Return [x, y] of the center of cell containing provided text 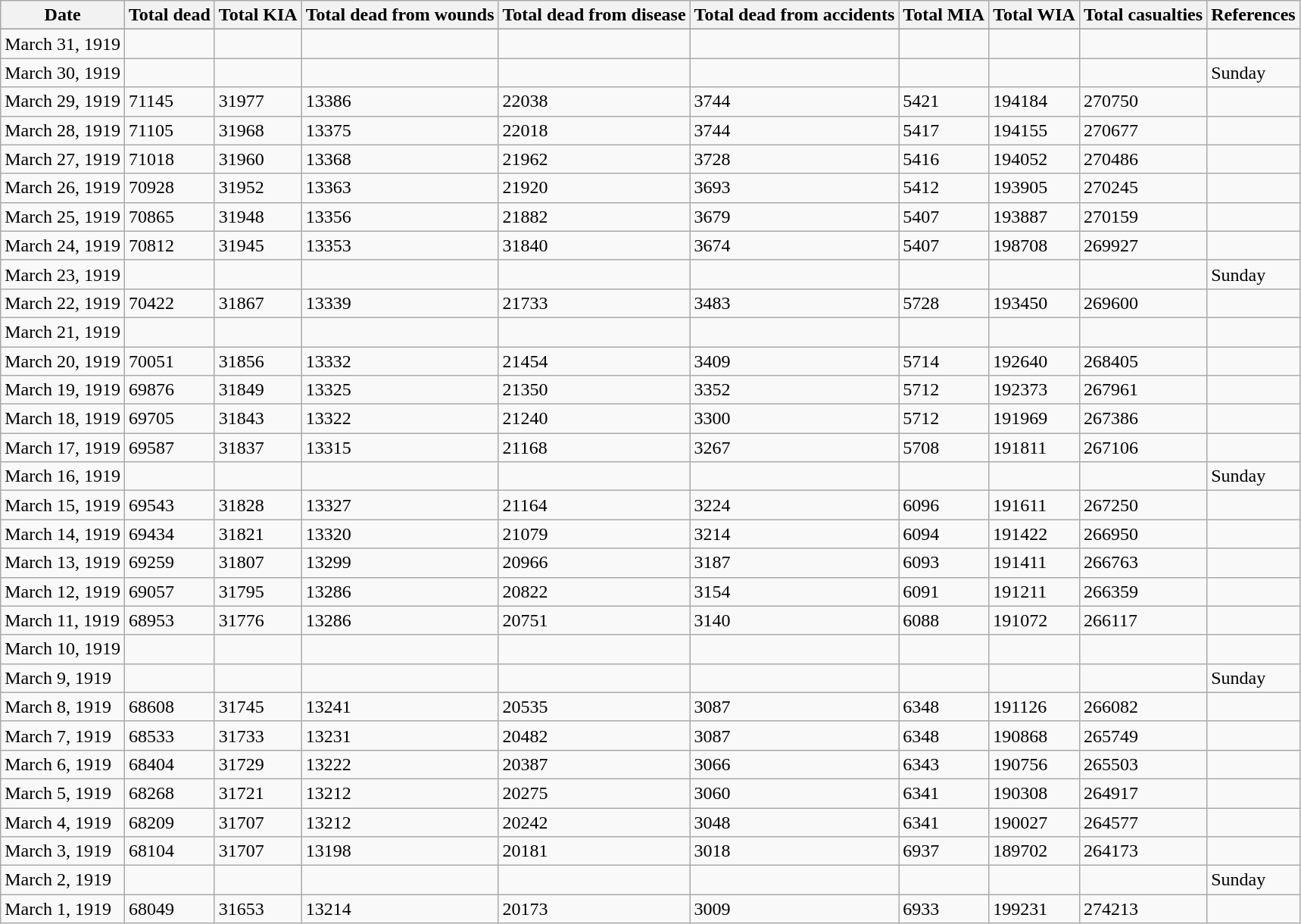
190756 [1034, 764]
31733 [257, 735]
191072 [1034, 620]
265503 [1143, 764]
268405 [1143, 361]
March 29, 1919 [63, 101]
68608 [170, 707]
191811 [1034, 448]
31849 [257, 390]
194155 [1034, 130]
13386 [400, 101]
71018 [170, 159]
31837 [257, 448]
13356 [400, 217]
March 8, 1919 [63, 707]
21164 [594, 505]
13214 [400, 909]
70051 [170, 361]
March 10, 1919 [63, 649]
March 23, 1919 [63, 274]
Total dead from accidents [794, 15]
March 14, 1919 [63, 534]
68953 [170, 620]
194184 [1034, 101]
267961 [1143, 390]
21168 [594, 448]
6933 [944, 909]
190308 [1034, 793]
194052 [1034, 159]
31828 [257, 505]
31945 [257, 245]
20242 [594, 822]
21240 [594, 419]
266763 [1143, 563]
Date [63, 15]
69705 [170, 419]
191611 [1034, 505]
3187 [794, 563]
March 27, 1919 [63, 159]
22038 [594, 101]
5412 [944, 188]
20181 [594, 851]
13339 [400, 303]
69587 [170, 448]
22018 [594, 130]
3300 [794, 419]
6096 [944, 505]
March 1, 1919 [63, 909]
3728 [794, 159]
266082 [1143, 707]
3224 [794, 505]
6094 [944, 534]
3018 [794, 851]
5416 [944, 159]
March 31, 1919 [63, 44]
20535 [594, 707]
March 5, 1919 [63, 793]
71105 [170, 130]
March 28, 1919 [63, 130]
13320 [400, 534]
March 9, 1919 [63, 678]
21079 [594, 534]
267106 [1143, 448]
5708 [944, 448]
267250 [1143, 505]
March 13, 1919 [63, 563]
70812 [170, 245]
3267 [794, 448]
13299 [400, 563]
21350 [594, 390]
3409 [794, 361]
5728 [944, 303]
199231 [1034, 909]
191126 [1034, 707]
191422 [1034, 534]
190027 [1034, 822]
20822 [594, 592]
20482 [594, 735]
5417 [944, 130]
31821 [257, 534]
69259 [170, 563]
Total KIA [257, 15]
264917 [1143, 793]
5421 [944, 101]
6093 [944, 563]
31721 [257, 793]
3679 [794, 217]
70422 [170, 303]
3060 [794, 793]
269927 [1143, 245]
31653 [257, 909]
31745 [257, 707]
March 24, 1919 [63, 245]
March 17, 1919 [63, 448]
13332 [400, 361]
69876 [170, 390]
31867 [257, 303]
3154 [794, 592]
69057 [170, 592]
6937 [944, 851]
20387 [594, 764]
Total WIA [1034, 15]
March 30, 1919 [63, 73]
266950 [1143, 534]
13368 [400, 159]
March 16, 1919 [63, 476]
March 2, 1919 [63, 880]
Total dead from disease [594, 15]
31795 [257, 592]
71145 [170, 101]
270750 [1143, 101]
31968 [257, 130]
189702 [1034, 851]
31952 [257, 188]
March 4, 1919 [63, 822]
31843 [257, 419]
31960 [257, 159]
5714 [944, 361]
3352 [794, 390]
Total MIA [944, 15]
March 21, 1919 [63, 332]
References [1254, 15]
13222 [400, 764]
193887 [1034, 217]
13315 [400, 448]
192640 [1034, 361]
190868 [1034, 735]
20173 [594, 909]
March 7, 1919 [63, 735]
13327 [400, 505]
68209 [170, 822]
3009 [794, 909]
266359 [1143, 592]
69543 [170, 505]
192373 [1034, 390]
3048 [794, 822]
3140 [794, 620]
21962 [594, 159]
69434 [170, 534]
Total dead [170, 15]
13375 [400, 130]
68533 [170, 735]
3674 [794, 245]
March 11, 1919 [63, 620]
193450 [1034, 303]
191969 [1034, 419]
6343 [944, 764]
March 20, 1919 [63, 361]
198708 [1034, 245]
191211 [1034, 592]
3066 [794, 764]
264173 [1143, 851]
March 3, 1919 [63, 851]
Total dead from wounds [400, 15]
6088 [944, 620]
March 19, 1919 [63, 390]
13231 [400, 735]
31776 [257, 620]
Total casualties [1143, 15]
21733 [594, 303]
6091 [944, 592]
20751 [594, 620]
31856 [257, 361]
March 26, 1919 [63, 188]
21454 [594, 361]
3483 [794, 303]
13325 [400, 390]
267386 [1143, 419]
20275 [594, 793]
70865 [170, 217]
March 6, 1919 [63, 764]
13363 [400, 188]
13353 [400, 245]
March 12, 1919 [63, 592]
20966 [594, 563]
March 15, 1919 [63, 505]
3693 [794, 188]
68104 [170, 851]
264577 [1143, 822]
31729 [257, 764]
31948 [257, 217]
13198 [400, 851]
265749 [1143, 735]
31977 [257, 101]
269600 [1143, 303]
21882 [594, 217]
266117 [1143, 620]
13241 [400, 707]
270159 [1143, 217]
68404 [170, 764]
270486 [1143, 159]
31840 [594, 245]
68268 [170, 793]
3214 [794, 534]
193905 [1034, 188]
21920 [594, 188]
274213 [1143, 909]
31807 [257, 563]
270677 [1143, 130]
March 22, 1919 [63, 303]
191411 [1034, 563]
March 18, 1919 [63, 419]
March 25, 1919 [63, 217]
270245 [1143, 188]
68049 [170, 909]
70928 [170, 188]
13322 [400, 419]
